Search for the cell housing the specified text and yield its [x, y] center coordinate. 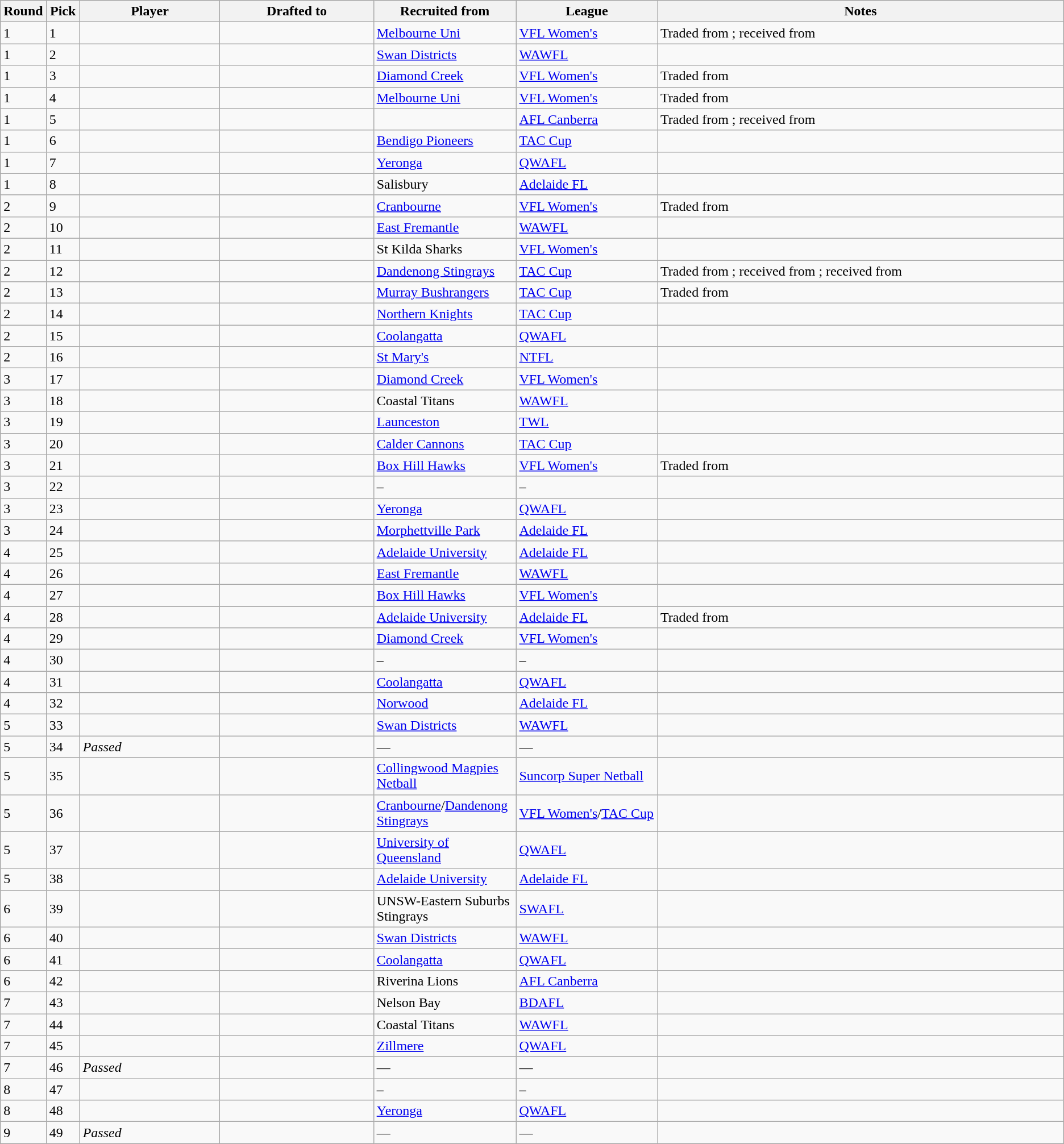
Cranbourne/Dandenong Stingrays [444, 813]
20 [63, 444]
Traded from ; received from ; received from [861, 271]
Northern Knights [444, 314]
43 [63, 1002]
44 [63, 1025]
Nelson Bay [444, 1002]
SWAFL [587, 908]
31 [63, 682]
33 [63, 725]
Drafted to [297, 11]
Bendigo Pioneers [444, 141]
47 [63, 1089]
Calder Cannons [444, 444]
45 [63, 1046]
37 [63, 850]
10 [63, 227]
Salisbury [444, 184]
Dandenong Stingrays [444, 271]
19 [63, 422]
34 [63, 747]
Zillmere [444, 1046]
St Mary's [444, 357]
48 [63, 1111]
36 [63, 813]
Morphettville Park [444, 530]
Cranbourne [444, 206]
39 [63, 908]
League [587, 11]
24 [63, 530]
29 [63, 639]
27 [63, 595]
32 [63, 704]
40 [63, 938]
Notes [861, 11]
11 [63, 249]
VFL Women's/TAC Cup [587, 813]
Recruited from [444, 11]
17 [63, 379]
21 [63, 465]
30 [63, 660]
49 [63, 1133]
23 [63, 509]
13 [63, 293]
25 [63, 552]
41 [63, 959]
Norwood [444, 704]
18 [63, 401]
Player [150, 11]
42 [63, 981]
TWL [587, 422]
35 [63, 776]
26 [63, 573]
Murray Bushrangers [444, 293]
University of Queensland [444, 850]
28 [63, 617]
15 [63, 336]
Suncorp Super Netball [587, 776]
46 [63, 1068]
14 [63, 314]
NTFL [587, 357]
Round [23, 11]
BDAFL [587, 1002]
Pick [63, 11]
Riverina Lions [444, 981]
UNSW-Eastern Suburbs Stingrays [444, 908]
16 [63, 357]
12 [63, 271]
38 [63, 879]
22 [63, 487]
St Kilda Sharks [444, 249]
Collingwood Magpies Netball [444, 776]
Launceston [444, 422]
